Determine the [x, y] coordinate at the center of the cell enclosing the given text.  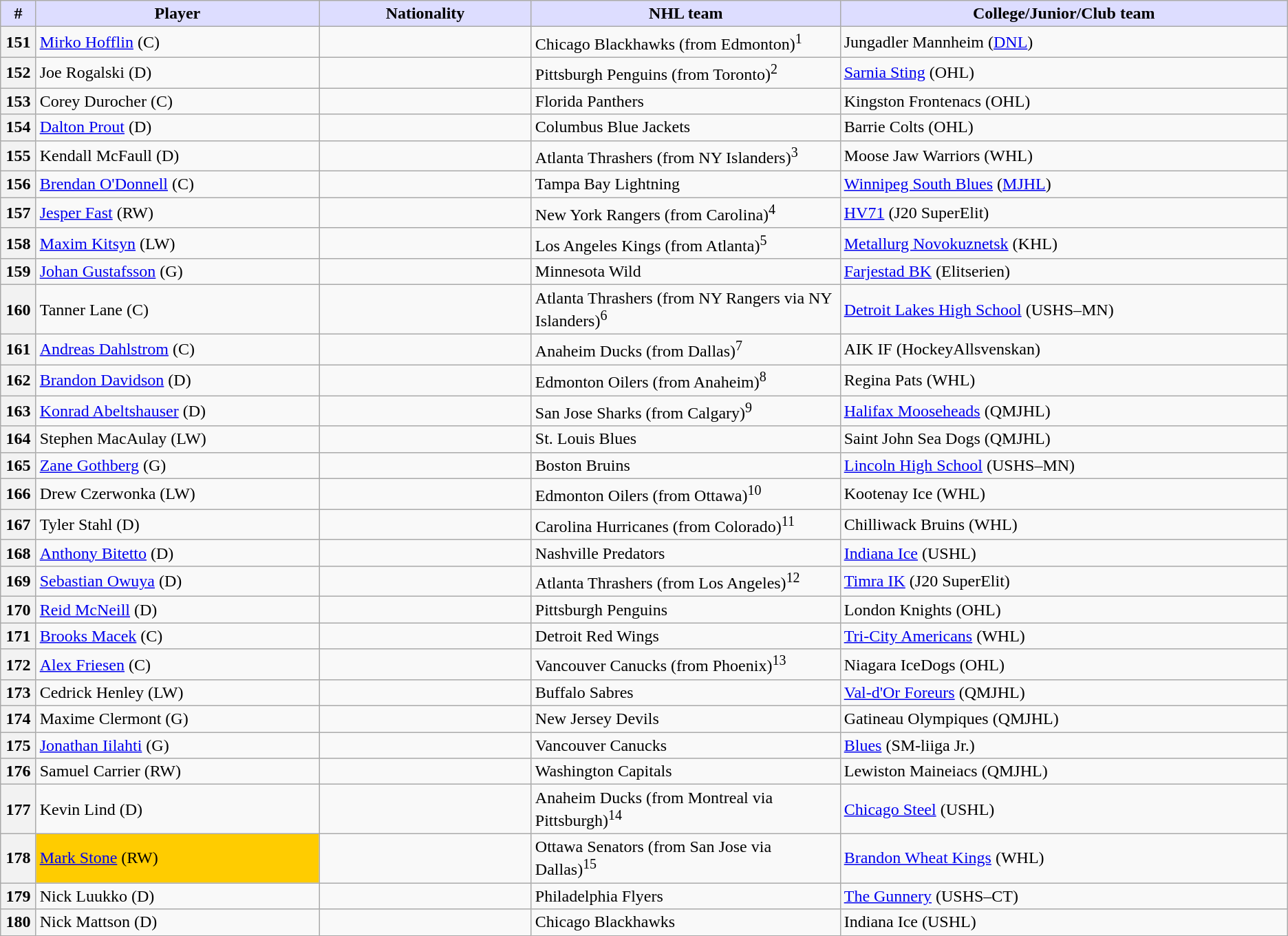
San Jose Sharks (from Calgary)9 [685, 410]
Kendall McFaull (D) [178, 156]
Kevin Lind (D) [178, 809]
Barrie Colts (OHL) [1064, 127]
163 [18, 410]
160 [18, 310]
The Gunnery (USHS–CT) [1064, 896]
Sarnia Sting (OHL) [1064, 73]
165 [18, 465]
172 [18, 665]
Player [178, 14]
Moose Jaw Warriors (WHL) [1064, 156]
Nick Mattson (D) [178, 922]
Pittsburgh Penguins (from Toronto)2 [685, 73]
Timra IK (J20 SuperElit) [1064, 581]
Atlanta Thrashers (from NY Rangers via NY Islanders)6 [685, 310]
Brooks Macek (C) [178, 636]
London Knights (OHL) [1064, 610]
159 [18, 272]
New Jersey Devils [685, 719]
Vancouver Canucks (from Phoenix)13 [685, 665]
Kootenay Ice (WHL) [1064, 494]
Jungadler Mannheim (DNL) [1064, 43]
Buffalo Sabres [685, 693]
154 [18, 127]
Nationality [425, 14]
Halifax Mooseheads (QMJHL) [1064, 410]
AIK IF (HockeyAllsvenskan) [1064, 350]
Lewiston Maineiacs (QMJHL) [1064, 772]
Mirko Hofflin (C) [178, 43]
Tanner Lane (C) [178, 310]
Winnipeg South Blues (MJHL) [1064, 184]
176 [18, 772]
Mark Stone (RW) [178, 858]
Chicago Steel (USHL) [1064, 809]
Niagara IceDogs (OHL) [1064, 665]
Cedrick Henley (LW) [178, 693]
College/Junior/Club team [1064, 14]
# [18, 14]
Detroit Red Wings [685, 636]
Drew Czerwonka (LW) [178, 494]
Lincoln High School (USHS–MN) [1064, 465]
Zane Gothberg (G) [178, 465]
170 [18, 610]
Chilliwack Bruins (WHL) [1064, 524]
St. Louis Blues [685, 439]
168 [18, 553]
Kingston Frontenacs (OHL) [1064, 101]
Val-d'Or Foreurs (QMJHL) [1064, 693]
New York Rangers (from Carolina)4 [685, 213]
Boston Bruins [685, 465]
152 [18, 73]
Konrad Abeltshauser (D) [178, 410]
Regina Pats (WHL) [1064, 380]
Nick Luukko (D) [178, 896]
Carolina Hurricanes (from Colorado)11 [685, 524]
Edmonton Oilers (from Ottawa)10 [685, 494]
173 [18, 693]
174 [18, 719]
Jesper Fast (RW) [178, 213]
Alex Friesen (C) [178, 665]
Pittsburgh Penguins [685, 610]
Tyler Stahl (D) [178, 524]
Gatineau Olympiques (QMJHL) [1064, 719]
158 [18, 244]
Columbus Blue Jackets [685, 127]
Brandon Wheat Kings (WHL) [1064, 858]
177 [18, 809]
Blues (SM-liiga Jr.) [1064, 745]
178 [18, 858]
162 [18, 380]
Andreas Dahlstrom (C) [178, 350]
Chicago Blackhawks (from Edmonton)1 [685, 43]
Atlanta Thrashers (from NY Islanders)3 [685, 156]
Metallurg Novokuznetsk (KHL) [1064, 244]
153 [18, 101]
169 [18, 581]
Maxime Clermont (G) [178, 719]
Sebastian Owuya (D) [178, 581]
Los Angeles Kings (from Atlanta)5 [685, 244]
Maxim Kitsyn (LW) [178, 244]
Nashville Predators [685, 553]
Samuel Carrier (RW) [178, 772]
156 [18, 184]
Jonathan Iilahti (G) [178, 745]
Chicago Blackhawks [685, 922]
151 [18, 43]
Vancouver Canucks [685, 745]
Ottawa Senators (from San Jose via Dallas)15 [685, 858]
Atlanta Thrashers (from Los Angeles)12 [685, 581]
NHL team [685, 14]
Edmonton Oilers (from Anaheim)8 [685, 380]
HV71 (J20 SuperElit) [1064, 213]
164 [18, 439]
161 [18, 350]
155 [18, 156]
Brandon Davidson (D) [178, 380]
Stephen MacAulay (LW) [178, 439]
157 [18, 213]
Florida Panthers [685, 101]
Johan Gustafsson (G) [178, 272]
Brendan O'Donnell (C) [178, 184]
Anthony Bitetto (D) [178, 553]
166 [18, 494]
Philadelphia Flyers [685, 896]
180 [18, 922]
Joe Rogalski (D) [178, 73]
Anaheim Ducks (from Dallas)7 [685, 350]
179 [18, 896]
Tampa Bay Lightning [685, 184]
Detroit Lakes High School (USHS–MN) [1064, 310]
Washington Capitals [685, 772]
171 [18, 636]
175 [18, 745]
167 [18, 524]
Minnesota Wild [685, 272]
Anaheim Ducks (from Montreal via Pittsburgh)14 [685, 809]
Dalton Prout (D) [178, 127]
Corey Durocher (C) [178, 101]
Saint John Sea Dogs (QMJHL) [1064, 439]
Tri-City Americans (WHL) [1064, 636]
Farjestad BK (Elitserien) [1064, 272]
Reid McNeill (D) [178, 610]
